Determine the (x, y) coordinate at the center of the cell enclosing the given text.  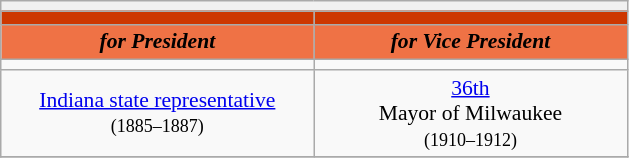
Indiana state representative(1885–1887) (158, 114)
36thMayor of Milwaukee(1910–1912) (470, 114)
for Vice President (470, 42)
for President (158, 42)
